Locate the cell with the specified text and output its (X, Y) center coordinate. 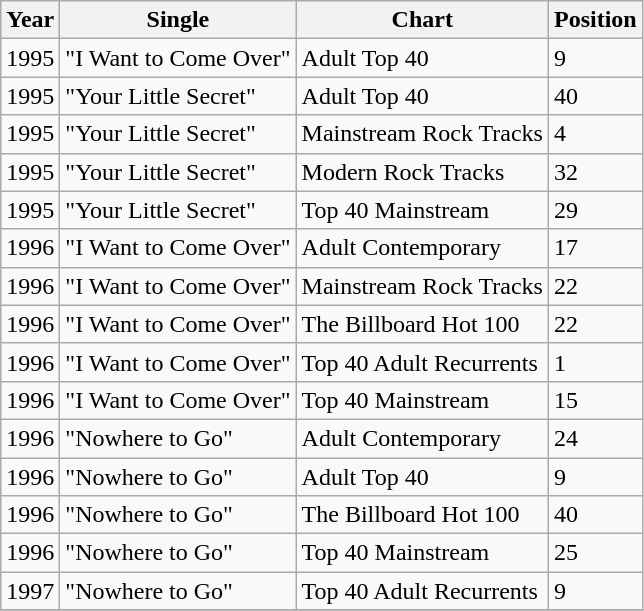
Chart (422, 20)
29 (595, 210)
32 (595, 172)
1997 (30, 591)
Modern Rock Tracks (422, 172)
24 (595, 438)
1 (595, 362)
Year (30, 20)
17 (595, 248)
15 (595, 400)
4 (595, 134)
25 (595, 553)
Single (178, 20)
Position (595, 20)
